Determine the [X, Y] coordinate at the center of the cell enclosing the given text.  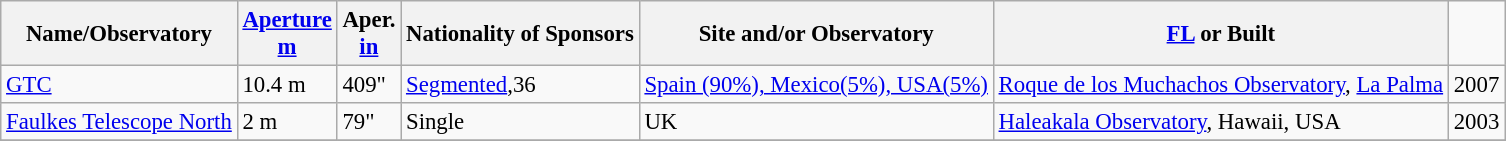
2 m [287, 122]
Name/Observatory [119, 34]
Aper. in [369, 34]
79" [369, 122]
FL or Built [1220, 34]
Site and/or Observatory [816, 34]
2007 [1476, 85]
GTC [119, 85]
Single [520, 122]
Roque de los Muchachos Observatory, La Palma [1220, 85]
Nationality of Sponsors [520, 34]
2003 [1476, 122]
409" [369, 85]
UK [816, 122]
Segmented,36 [520, 85]
Faulkes Telescope North [119, 122]
Spain (90%), Mexico(5%), USA(5%) [816, 85]
Aperture m [287, 34]
Haleakala Observatory, Hawaii, USA [1220, 122]
10.4 m [287, 85]
